Return [X, Y] of the center of cell containing provided text 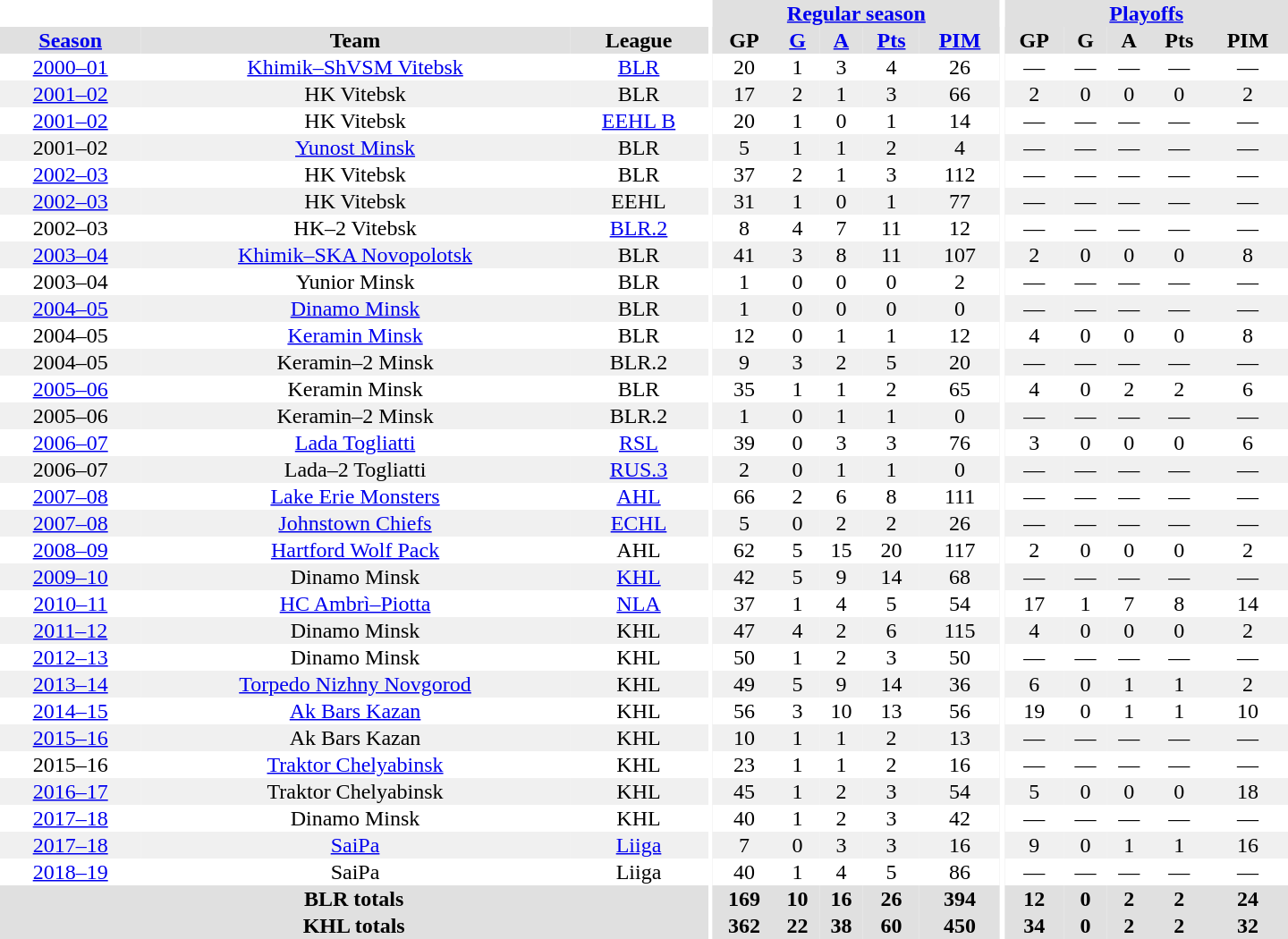
2012–13 [70, 657]
41 [744, 255]
39 [744, 443]
394 [960, 899]
League [639, 40]
Lada Togliatti [354, 443]
Khimik–SKA Novopolotsk [354, 255]
22 [798, 926]
107 [960, 255]
86 [960, 872]
Team [354, 40]
KHL totals [354, 926]
35 [744, 389]
117 [960, 550]
2011–12 [70, 630]
2013–14 [70, 684]
Torpedo Nizhny Novgorod [354, 684]
65 [960, 389]
ECHL [639, 523]
31 [744, 201]
2000–01 [70, 67]
45 [744, 791]
36 [960, 684]
2010–11 [70, 604]
115 [960, 630]
32 [1248, 926]
Yunior Minsk [354, 282]
BLR totals [354, 899]
HC Ambrì–Piotta [354, 604]
19 [1034, 711]
450 [960, 926]
NLA [639, 604]
68 [960, 577]
2009–10 [70, 577]
169 [744, 899]
EEHL [639, 201]
24 [1248, 899]
34 [1034, 926]
HK–2 Vitebsk [354, 228]
Lada–2 Togliatti [354, 469]
112 [960, 174]
2018–19 [70, 872]
60 [891, 926]
49 [744, 684]
362 [744, 926]
47 [744, 630]
2008–09 [70, 550]
RUS.3 [639, 469]
RSL [639, 443]
77 [960, 201]
Hartford Wolf Pack [354, 550]
76 [960, 443]
Yunost Minsk [354, 148]
Johnstown Chiefs [354, 523]
2016–17 [70, 791]
62 [744, 550]
Khimik–ShVSM Vitebsk [354, 67]
Lake Erie Monsters [354, 496]
18 [1248, 791]
Season [70, 40]
38 [841, 926]
15 [841, 550]
Regular season [857, 13]
2014–15 [70, 711]
111 [960, 496]
EEHL B [639, 121]
23 [744, 765]
Playoffs [1147, 13]
